Search for the cell housing the specified text and yield its [X, Y] center coordinate. 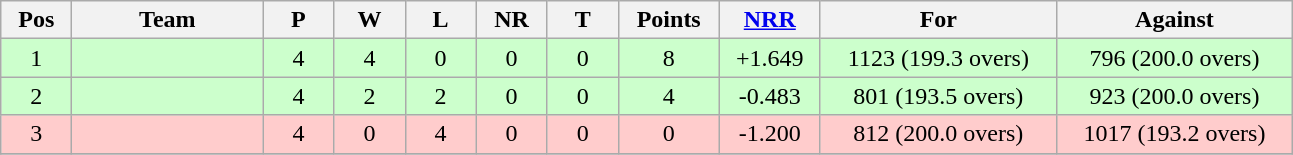
Points [668, 20]
1017 (193.2 overs) [1174, 134]
Pos [36, 20]
L [440, 20]
-1.200 [770, 134]
1123 (199.3 overs) [938, 58]
NR [512, 20]
W [370, 20]
T [582, 20]
8 [668, 58]
796 (200.0 overs) [1174, 58]
1 [36, 58]
Team [168, 20]
NRR [770, 20]
For [938, 20]
P [298, 20]
-0.483 [770, 96]
801 (193.5 overs) [938, 96]
Against [1174, 20]
923 (200.0 overs) [1174, 96]
812 (200.0 overs) [938, 134]
+1.649 [770, 58]
3 [36, 134]
